Extract the (x, y) coordinate from the center of the cell holding the provided text.  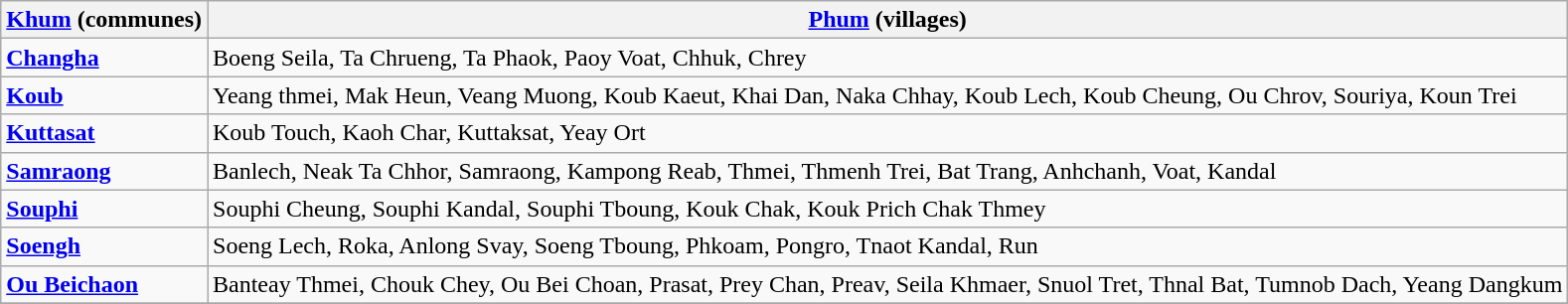
Yeang thmei, Mak Heun, Veang Muong, Koub Kaeut, Khai Dan, Naka Chhay, Koub Lech, Koub Cheung, Ou Chrov, Souriya, Koun Trei (886, 95)
Phum (villages) (886, 20)
Boeng Seila, Ta Chrueng, Ta Phaok, Paoy Voat, Chhuk, Chrey (886, 58)
Banteay Thmei, Chouk Chey, Ou Bei Choan, Prasat, Prey Chan, Preav, Seila Khmaer, Snuol Tret, Thnal Bat, Tumnob Dach, Yeang Dangkum (886, 284)
Koub (104, 95)
Souphi Cheung, Souphi Kandal, Souphi Tboung, Kouk Chak, Kouk Prich Chak Thmey (886, 209)
Soengh (104, 246)
Souphi (104, 209)
Banlech, Neak Ta Chhor, Samraong, Kampong Reab, Thmei, Thmenh Trei, Bat Trang, Anhchanh, Voat, Kandal (886, 171)
Ou Beichaon (104, 284)
Soeng Lech, Roka, Anlong Svay, Soeng Tboung, Phkoam, Pongro, Tnaot Kandal, Run (886, 246)
Khum (communes) (104, 20)
Koub Touch, Kaoh Char, Kuttaksat, Yeay Ort (886, 133)
Kuttasat (104, 133)
Samraong (104, 171)
Changha (104, 58)
